Extract the (x, y) coordinate from the center of the cell holding the provided text.  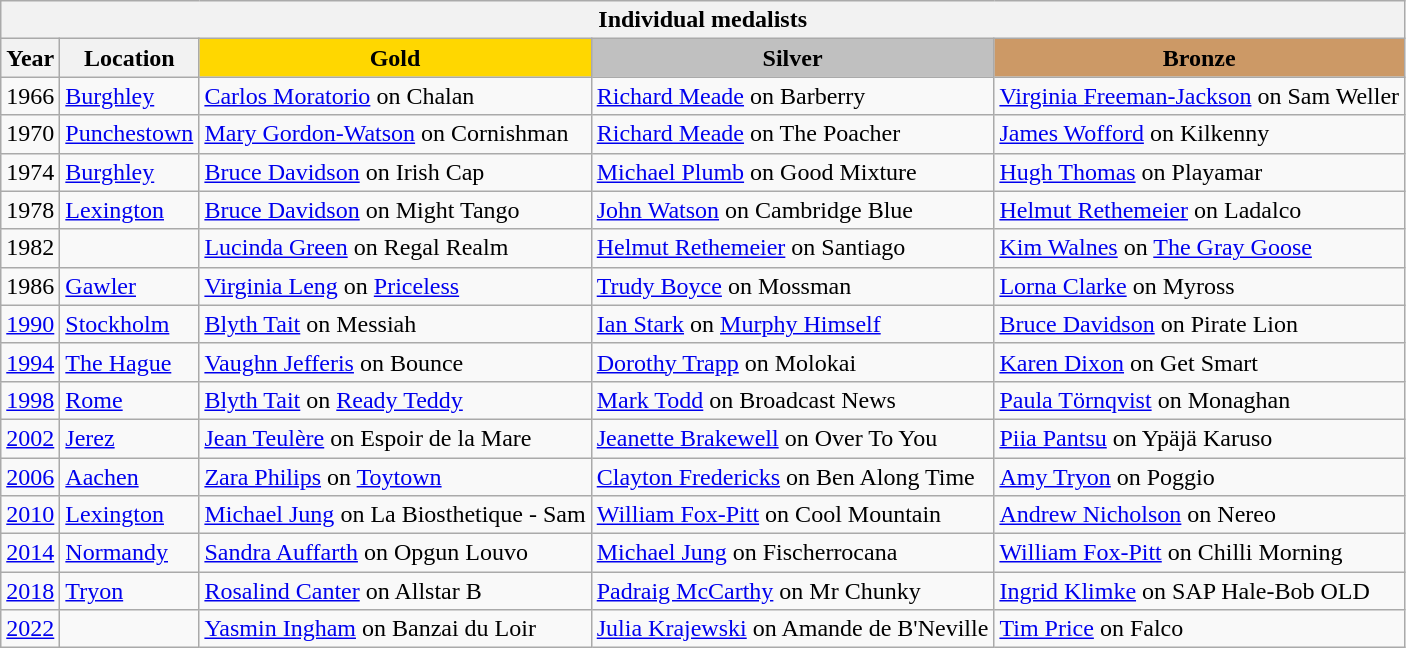
Punchestown (130, 134)
Tim Price on Falco (1200, 629)
2002 (30, 438)
Normandy (130, 553)
Location (130, 58)
1978 (30, 210)
Karen Dixon on Get Smart (1200, 362)
1986 (30, 286)
Virginia Freeman-Jackson on Sam Weller (1200, 96)
Julia Krajewski on Amande de B'Neville (792, 629)
Richard Meade on Barberry (792, 96)
Trudy Boyce on Mossman (792, 286)
Stockholm (130, 324)
1990 (30, 324)
Dorothy Trapp on Molokai (792, 362)
Mark Todd on Broadcast News (792, 400)
Lorna Clarke on Myross (1200, 286)
2010 (30, 515)
Sandra Auffarth on Opgun Louvo (395, 553)
2006 (30, 477)
Blyth Tait on Ready Teddy (395, 400)
Piia Pantsu on Ypäjä Karuso (1200, 438)
Jean Teulère on Espoir de la Mare (395, 438)
Zara Philips on Toytown (395, 477)
Amy Tryon on Poggio (1200, 477)
Helmut Rethemeier on Santiago (792, 248)
Michael Jung on La Biosthetique - Sam (395, 515)
Paula Törnqvist on Monaghan (1200, 400)
Aachen (130, 477)
Tryon (130, 591)
Rome (130, 400)
Bruce Davidson on Might Tango (395, 210)
Michael Plumb on Good Mixture (792, 172)
Clayton Fredericks on Ben Along Time (792, 477)
Bronze (1200, 58)
Hugh Thomas on Playamar (1200, 172)
Jerez (130, 438)
1970 (30, 134)
John Watson on Cambridge Blue (792, 210)
Jeanette Brakewell on Over To You (792, 438)
Lucinda Green on Regal Realm (395, 248)
Ingrid Klimke on SAP Hale-Bob OLD (1200, 591)
Gold (395, 58)
Mary Gordon-Watson on Cornishman (395, 134)
Richard Meade on The Poacher (792, 134)
Kim Walnes on The Gray Goose (1200, 248)
Yasmin Ingham on Banzai du Loir (395, 629)
The Hague (130, 362)
Vaughn Jefferis on Bounce (395, 362)
Virginia Leng on Priceless (395, 286)
2014 (30, 553)
Padraig McCarthy on Mr Chunky (792, 591)
1982 (30, 248)
1974 (30, 172)
Gawler (130, 286)
2022 (30, 629)
Individual medalists (703, 20)
William Fox-Pitt on Chilli Morning (1200, 553)
Bruce Davidson on Pirate Lion (1200, 324)
1966 (30, 96)
1998 (30, 400)
Silver (792, 58)
2018 (30, 591)
Rosalind Canter on Allstar B (395, 591)
William Fox-Pitt on Cool Mountain (792, 515)
Blyth Tait on Messiah (395, 324)
Helmut Rethemeier on Ladalco (1200, 210)
1994 (30, 362)
Year (30, 58)
Ian Stark on Murphy Himself (792, 324)
Carlos Moratorio on Chalan (395, 96)
James Wofford on Kilkenny (1200, 134)
Michael Jung on Fischerrocana (792, 553)
Andrew Nicholson on Nereo (1200, 515)
Bruce Davidson on Irish Cap (395, 172)
